Search for the cell housing the specified text and yield its (X, Y) center coordinate. 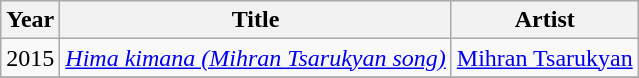
Title (256, 20)
2015 (30, 58)
Artist (544, 20)
Mihran Tsarukyan (544, 58)
Hima kimana (Mihran Tsarukyan song) (256, 58)
Year (30, 20)
